Search for the cell housing the specified text and yield its (x, y) center coordinate. 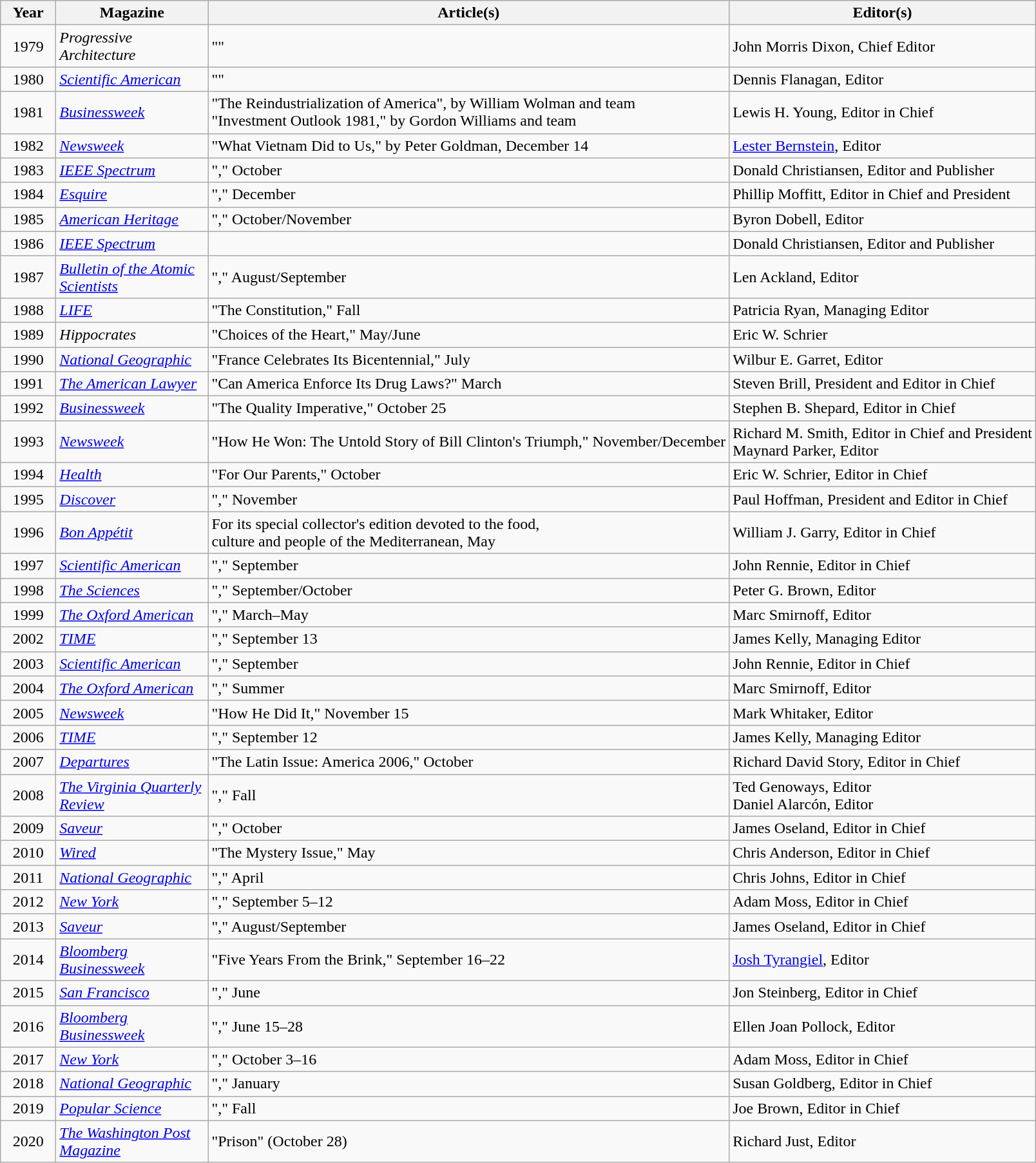
Hippocrates (132, 334)
"," September/October (469, 590)
1989 (28, 334)
Departures (132, 762)
1994 (28, 475)
1992 (28, 408)
Josh Tyrangiel, Editor (883, 960)
"The Latin Issue: America 2006," October (469, 762)
2018 (28, 1084)
1997 (28, 566)
"Five Years From the Brink," September 16–22 (469, 960)
1990 (28, 359)
Len Ackland, Editor (883, 277)
"," June 15–28 (469, 1026)
Popular Science (132, 1108)
"," January (469, 1084)
"What Vietnam Did to Us," by Peter Goldman, December 14 (469, 146)
"," October 3–16 (469, 1059)
"How He Did It," November 15 (469, 713)
2007 (28, 762)
Lewis H. Young, Editor in Chief (883, 112)
LIFE (132, 310)
1995 (28, 499)
"The Reindustrialization of America", by William Wolman and team"Investment Outlook 1981," by Gordon Williams and team (469, 112)
2020 (28, 1142)
1982 (28, 146)
Richard Just, Editor (883, 1142)
Stephen B. Shepard, Editor in Chief (883, 408)
Peter G. Brown, Editor (883, 590)
2004 (28, 688)
Editor(s) (883, 13)
2017 (28, 1059)
2008 (28, 795)
Patricia Ryan, Managing Editor (883, 310)
"How He Won: The Untold Story of Bill Clinton's Triumph," November/December (469, 442)
Richard David Story, Editor in Chief (883, 762)
Bon Appétit (132, 532)
1993 (28, 442)
2006 (28, 737)
Paul Hoffman, President and Editor in Chief (883, 499)
The Sciences (132, 590)
San Francisco (132, 993)
John Morris Dixon, Chief Editor (883, 46)
2015 (28, 993)
"The Quality Imperative," October 25 (469, 408)
Magazine (132, 13)
2010 (28, 853)
Richard M. Smith, Editor in Chief and PresidentMaynard Parker, Editor (883, 442)
1981 (28, 112)
For its special collector's edition devoted to the food,culture and people of the Mediterranean, May (469, 532)
"," December (469, 195)
1991 (28, 384)
1996 (28, 532)
Bulletin of the Atomic Scientists (132, 277)
Joe Brown, Editor in Chief (883, 1108)
2011 (28, 878)
2005 (28, 713)
American Heritage (132, 219)
"," September 13 (469, 639)
1979 (28, 46)
Mark Whitaker, Editor (883, 713)
Wilbur E. Garret, Editor (883, 359)
"," September 5–12 (469, 902)
"," October/November (469, 219)
Eric W. Schrier (883, 334)
2014 (28, 960)
"The Mystery Issue," May (469, 853)
"," June (469, 993)
"Prison" (October 28) (469, 1142)
Byron Dobell, Editor (883, 219)
The Virginia Quarterly Review (132, 795)
Chris Anderson, Editor in Chief (883, 853)
Phillip Moffitt, Editor in Chief and President (883, 195)
2009 (28, 829)
Progressive Architecture (132, 46)
2003 (28, 664)
Eric W. Schrier, Editor in Chief (883, 475)
Susan Goldberg, Editor in Chief (883, 1084)
William J. Garry, Editor in Chief (883, 532)
Ellen Joan Pollock, Editor (883, 1026)
"," March–May (469, 615)
Jon Steinberg, Editor in Chief (883, 993)
"Choices of the Heart," May/June (469, 334)
Article(s) (469, 13)
Ted Genoways, EditorDaniel Alarcón, Editor (883, 795)
"," September 12 (469, 737)
2019 (28, 1108)
"Can America Enforce Its Drug Laws?" March (469, 384)
"For Our Parents," October (469, 475)
1986 (28, 244)
"," Summer (469, 688)
1988 (28, 310)
1999 (28, 615)
The Washington Post Magazine (132, 1142)
Lester Bernstein, Editor (883, 146)
1980 (28, 79)
1987 (28, 277)
The American Lawyer (132, 384)
1985 (28, 219)
"The Constitution," Fall (469, 310)
Esquire (132, 195)
Discover (132, 499)
Year (28, 13)
"France Celebrates Its Bicentennial," July (469, 359)
2002 (28, 639)
Dennis Flanagan, Editor (883, 79)
2012 (28, 902)
1983 (28, 170)
1998 (28, 590)
"," November (469, 499)
2013 (28, 927)
Steven Brill, President and Editor in Chief (883, 384)
2016 (28, 1026)
"," April (469, 878)
1984 (28, 195)
Chris Johns, Editor in Chief (883, 878)
Health (132, 475)
Wired (132, 853)
